Capture the cell that displays the provided text and extract its [x, y] central coordinate. 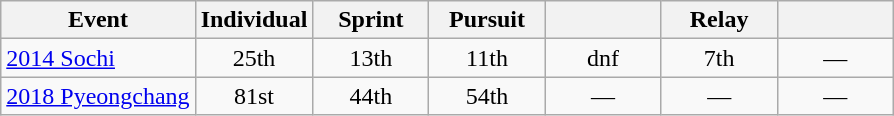
Pursuit [487, 20]
11th [487, 58]
Sprint [371, 20]
dnf [603, 58]
7th [719, 58]
Relay [719, 20]
Individual [254, 20]
81st [254, 96]
54th [487, 96]
44th [371, 96]
25th [254, 58]
2014 Sochi [98, 58]
13th [371, 58]
Event [98, 20]
2018 Pyeongchang [98, 96]
